Find where the given text appears and provide that cell's center as (x, y) coordinate. 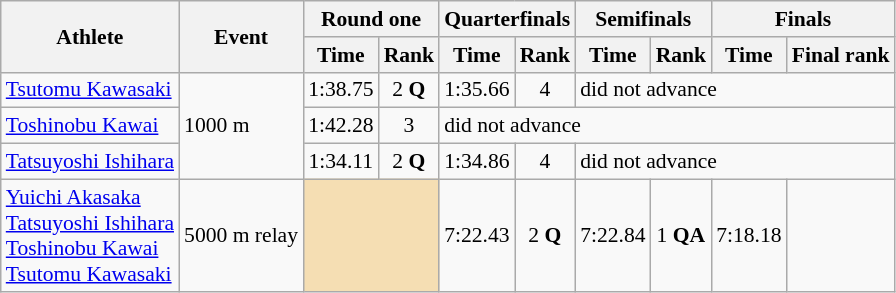
Toshinobu Kawai (90, 126)
Tatsuyoshi Ishihara (90, 162)
3 (410, 126)
7:22.84 (612, 235)
1:42.28 (340, 126)
1:34.86 (476, 162)
Quarterfinals (507, 19)
Finals (802, 19)
1:34.11 (340, 162)
1000 m (241, 126)
Tsutomu Kawasaki (90, 90)
Round one (371, 19)
5000 m relay (241, 235)
1:38.75 (340, 90)
Yuichi AkasakaTatsuyoshi IshiharaToshinobu KawaiTsutomu Kawasaki (90, 235)
7:18.18 (748, 235)
Final rank (841, 55)
1 QA (682, 235)
7:22.43 (476, 235)
Event (241, 36)
Semifinals (643, 19)
1:35.66 (476, 90)
Athlete (90, 36)
